Find where the given text appears and provide that cell's center as (x, y) coordinate. 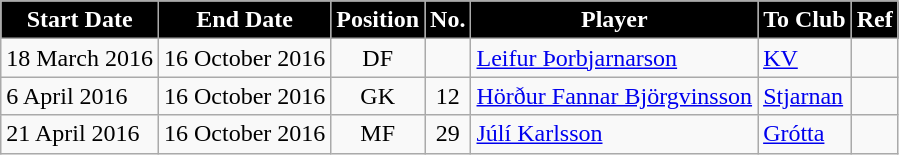
Grótta (805, 134)
Position (378, 20)
DF (378, 58)
To Club (805, 20)
18 March 2016 (80, 58)
6 April 2016 (80, 96)
MF (378, 134)
Leifur Þorbjarnarson (614, 58)
Júlí Karlsson (614, 134)
Ref (874, 20)
Stjarnan (805, 96)
29 (448, 134)
No. (448, 20)
End Date (244, 20)
KV (805, 58)
Start Date (80, 20)
Player (614, 20)
GK (378, 96)
12 (448, 96)
21 April 2016 (80, 134)
Hörður Fannar Björgvinsson (614, 96)
